Capture the cell that displays the provided text and extract its (x, y) central coordinate. 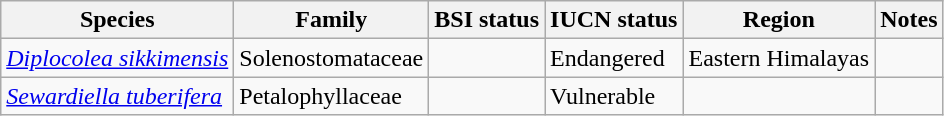
Family (332, 20)
Notes (909, 20)
Vulnerable (614, 96)
IUCN status (614, 20)
Region (779, 20)
Species (118, 20)
Sewardiella tuberifera (118, 96)
Diplocolea sikkimensis (118, 58)
Eastern Himalayas (779, 58)
BSI status (487, 20)
Endangered (614, 58)
Solenostomataceae (332, 58)
Petalophyllaceae (332, 96)
